Scan for the cell matching the given text and deliver its [x, y] coordinate at center. 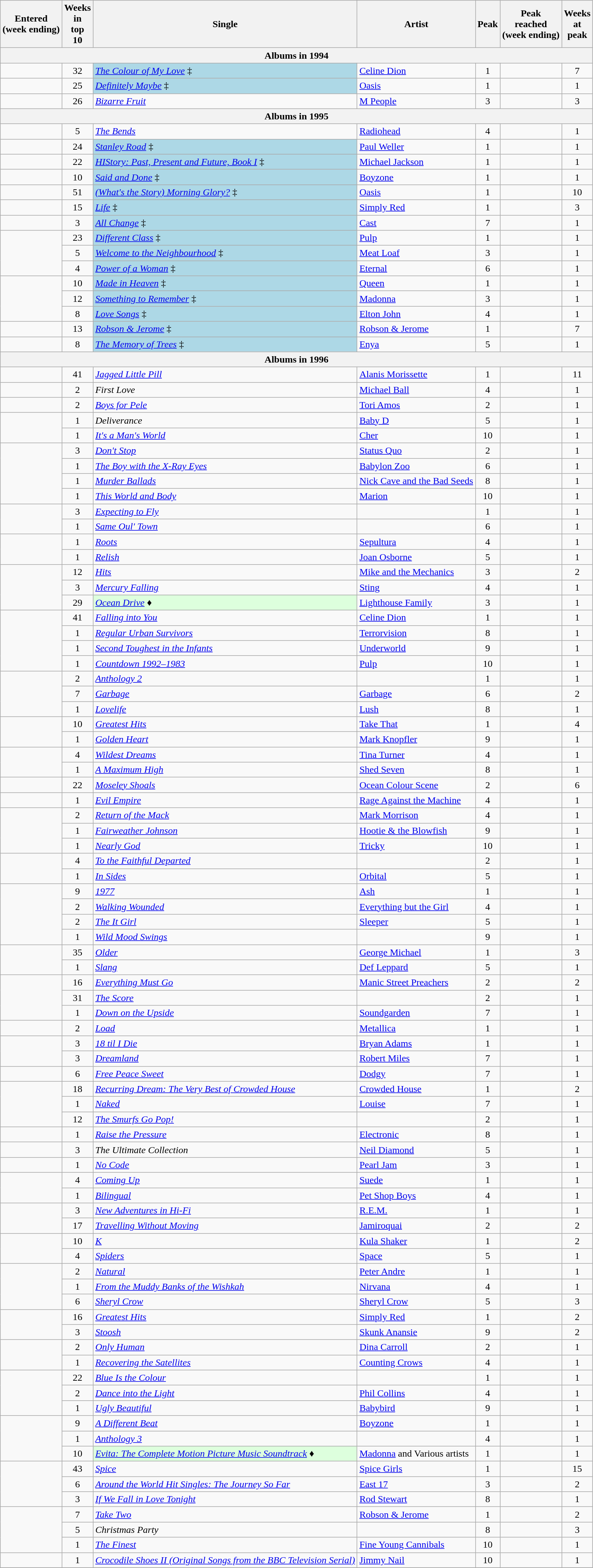
26 [78, 101]
Expecting to Fly [225, 511]
Ash [416, 891]
Robert Miles [416, 1059]
Status Quo [416, 450]
The Memory of Trees ‡ [225, 344]
Phil Collins [416, 1393]
Cast [416, 222]
23 [78, 238]
East 17 [416, 1484]
Eternal [416, 268]
Only Human [225, 1347]
Ocean Colour Scene [416, 785]
Wild Mood Swings [225, 937]
Baby D [416, 420]
Bryan Adams [416, 1043]
32 [78, 71]
Recurring Dream: The Very Best of Crowded House [225, 1089]
Sting [416, 587]
Anthology 3 [225, 1439]
Second Toughest in the Infants [225, 648]
Nirvana [416, 1287]
Nearly God [225, 846]
51 [78, 192]
Weeksatpeak [577, 24]
Dina Carroll [416, 1347]
35 [78, 952]
A Different Beat [225, 1423]
Golden Heart [225, 739]
M People [416, 101]
Regular Urban Survivors [225, 633]
Alanis Morissette [416, 375]
Tina Turner [416, 755]
Babybird [416, 1408]
Roots [225, 542]
Manic Street Preachers [416, 983]
The Colour of My Love ‡ [225, 71]
Don't Stop [225, 450]
(What's the Story) Morning Glory? ‡ [225, 192]
Raise the Pressure [225, 1134]
Neil Diamond [416, 1150]
Hits [225, 572]
Jagged Little Pill [225, 375]
Ocean Drive ♦ [225, 603]
Falling into You [225, 618]
Shed Seven [416, 770]
Jimmy Nail [416, 1560]
Space [416, 1256]
Michael Jackson [416, 162]
Everything Must Go [225, 983]
Sleeper [416, 922]
No Code [225, 1165]
Crocodile Shoes II (Original Songs from the BBC Television Serial) [225, 1560]
It's a Man's World [225, 435]
Terrorvision [416, 633]
Artist [416, 24]
Said and Done ‡ [225, 177]
If We Fall in Love Tonight [225, 1499]
Mark Knopfler [416, 739]
Spiders [225, 1256]
Something to Remember ‡ [225, 299]
Older [225, 952]
Tori Amos [416, 405]
Dance into the Light [225, 1393]
Fairweather Johnson [225, 831]
Wildest Dreams [225, 755]
The Finest [225, 1545]
The It Girl [225, 922]
Suede [416, 1180]
29 [78, 603]
Walking Wounded [225, 906]
Enya [416, 344]
All Change ‡ [225, 222]
Mercury Falling [225, 587]
Skunk Anansie [416, 1332]
A Maximum High [225, 770]
Babylon Zoo [416, 466]
New Adventures in Hi-Fi [225, 1211]
Stanley Road ‡ [225, 147]
Hootie & the Blowfish [416, 831]
13 [78, 329]
Underworld [416, 648]
Elton John [416, 314]
Around the World Hit Singles: The Journey So Far [225, 1484]
Evil Empire [225, 800]
Relish [225, 557]
The Boy with the X-Ray Eyes [225, 466]
Mark Morrison [416, 815]
Single [225, 24]
Cher [416, 435]
Nick Cave and the Bad Seeds [416, 481]
Load [225, 1028]
Definitely Maybe ‡ [225, 86]
43 [78, 1469]
Meat Loaf [416, 253]
Anthology 2 [225, 678]
Sepultura [416, 542]
The Bends [225, 131]
Spice [225, 1469]
Marion [416, 496]
18 til I Die [225, 1043]
Entered (week ending) [31, 24]
Queen [416, 283]
Soundgarden [416, 1013]
Different Class ‡ [225, 238]
Murder Ballads [225, 481]
Robson & Jerome ‡ [225, 329]
Weeksintop10 [78, 24]
Def Leppard [416, 967]
Electronic [416, 1134]
Orbital [416, 876]
Return of the Mack [225, 815]
Bilingual [225, 1195]
Coming Up [225, 1180]
Lovelife [225, 709]
Madonna and Various artists [416, 1454]
24 [78, 147]
Louise [416, 1104]
Stoosh [225, 1332]
Naked [225, 1104]
Spice Girls [416, 1469]
Take That [416, 724]
Peak [488, 24]
Dreamland [225, 1059]
Rod Stewart [416, 1499]
Take Two [225, 1514]
Pet Shop Boys [416, 1195]
Pearl Jam [416, 1165]
First Love [225, 390]
Countdown 1992–1983 [225, 663]
From the Muddy Banks of the Wishkah [225, 1287]
Bizarre Fruit [225, 101]
Same Oul' Town [225, 527]
The Ultimate Collection [225, 1150]
Counting Crows [416, 1362]
Radiohead [416, 131]
To the Faithful Departed [225, 861]
Power of a Woman ‡ [225, 268]
Fine Young Cannibals [416, 1545]
R.E.M. [416, 1211]
Peter Andre [416, 1271]
1977 [225, 891]
Jamiroquai [416, 1226]
Michael Ball [416, 390]
Peakreached (week ending) [531, 24]
Made in Heaven ‡ [225, 283]
Moseley Shoals [225, 785]
This World and Body [225, 496]
Evita: The Complete Motion Picture Music Soundtrack ♦ [225, 1454]
In Sides [225, 876]
Joan Osborne [416, 557]
George Michael [416, 952]
Natural [225, 1271]
The Smurfs Go Pop! [225, 1119]
Love Songs ‡ [225, 314]
Paul Weller [416, 147]
HIStory: Past, Present and Future, Book I ‡ [225, 162]
Rage Against the Machine [416, 800]
Travelling Without Moving [225, 1226]
Crowded House [416, 1089]
The Score [225, 998]
Slang [225, 967]
18 [78, 1089]
K [225, 1241]
Madonna [416, 299]
31 [78, 998]
Albums in 1994 [296, 56]
Down on the Upside [225, 1013]
Albums in 1996 [296, 359]
Deliverance [225, 420]
Lighthouse Family [416, 603]
Metallica [416, 1028]
Recovering the Satellites [225, 1362]
25 [78, 86]
Tricky [416, 846]
Christmas Party [225, 1530]
Dodgy [416, 1074]
Kula Shaker [416, 1241]
Lush [416, 709]
Welcome to the Neighbourhood ‡ [225, 253]
Life ‡ [225, 207]
Blue Is the Colour [225, 1378]
17 [78, 1226]
Boys for Pele [225, 405]
Ugly Beautiful [225, 1408]
Albums in 1995 [296, 116]
Free Peace Sweet [225, 1074]
Mike and the Mechanics [416, 572]
Everything but the Girl [416, 906]
11 [577, 375]
